From the cell containing the given text, extract its center point as [X, Y] coordinate. 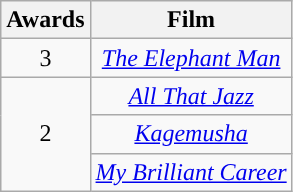
3 [46, 58]
2 [46, 134]
The Elephant Man [191, 58]
My Brilliant Career [191, 172]
All That Jazz [191, 96]
Film [191, 20]
Kagemusha [191, 134]
Awards [46, 20]
